Identify which cell holds the provided text, then report its (X, Y) central coordinate. 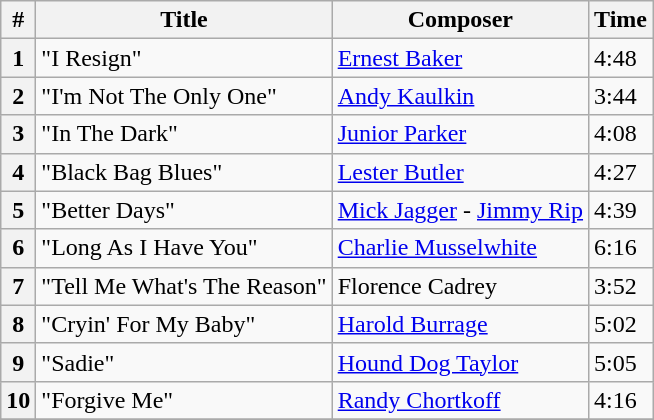
10 (18, 400)
8 (18, 324)
"Tell Me What's The Reason" (184, 286)
4:08 (621, 134)
7 (18, 286)
"Sadie" (184, 362)
# (18, 20)
2 (18, 96)
3:52 (621, 286)
5:02 (621, 324)
Title (184, 20)
Florence Cadrey (460, 286)
Junior Parker (460, 134)
4:16 (621, 400)
"I'm Not The Only One" (184, 96)
Charlie Musselwhite (460, 248)
6:16 (621, 248)
"I Resign" (184, 58)
"Forgive Me" (184, 400)
4:48 (621, 58)
"Long As I Have You" (184, 248)
3:44 (621, 96)
4:39 (621, 210)
"Better Days" (184, 210)
Composer (460, 20)
9 (18, 362)
6 (18, 248)
3 (18, 134)
Mick Jagger - Jimmy Rip (460, 210)
Hound Dog Taylor (460, 362)
4 (18, 172)
"In The Dark" (184, 134)
Lester Butler (460, 172)
Time (621, 20)
Ernest Baker (460, 58)
4:27 (621, 172)
Andy Kaulkin (460, 96)
Randy Chortkoff (460, 400)
1 (18, 58)
5:05 (621, 362)
"Black Bag Blues" (184, 172)
"Cryin' For My Baby" (184, 324)
5 (18, 210)
Harold Burrage (460, 324)
